Detect which cell encompasses the target text, then output its (x, y) center coordinate. 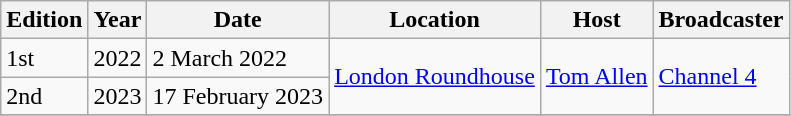
Location (435, 20)
Year (118, 20)
Channel 4 (721, 77)
1st (44, 58)
Date (238, 20)
17 February 2023 (238, 96)
Host (596, 20)
London Roundhouse (435, 77)
Broadcaster (721, 20)
2023 (118, 96)
2022 (118, 58)
Tom Allen (596, 77)
2nd (44, 96)
2 March 2022 (238, 58)
Edition (44, 20)
